From the cell containing the given text, extract its center point as [x, y] coordinate. 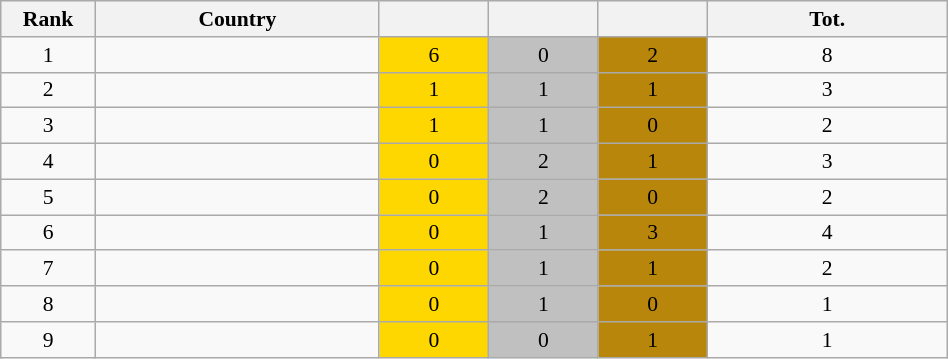
Country [237, 19]
7 [48, 269]
5 [48, 197]
Rank [48, 19]
9 [48, 340]
Tot. [827, 19]
